Output the (X, Y) coordinate of the center of the cell containing the given text.  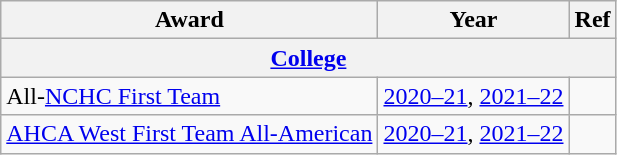
Year (474, 20)
All-NCHC First Team (190, 96)
Award (190, 20)
Ref (592, 20)
College (308, 58)
AHCA West First Team All-American (190, 134)
